Detect which cell encompasses the target text, then output its [x, y] center coordinate. 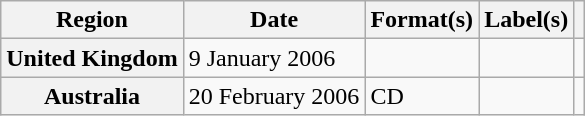
Australia [92, 96]
Date [274, 20]
Label(s) [526, 20]
CD [422, 96]
20 February 2006 [274, 96]
Region [92, 20]
Format(s) [422, 20]
United Kingdom [92, 58]
9 January 2006 [274, 58]
